Scan for the cell matching the given text and deliver its (X, Y) coordinate at center. 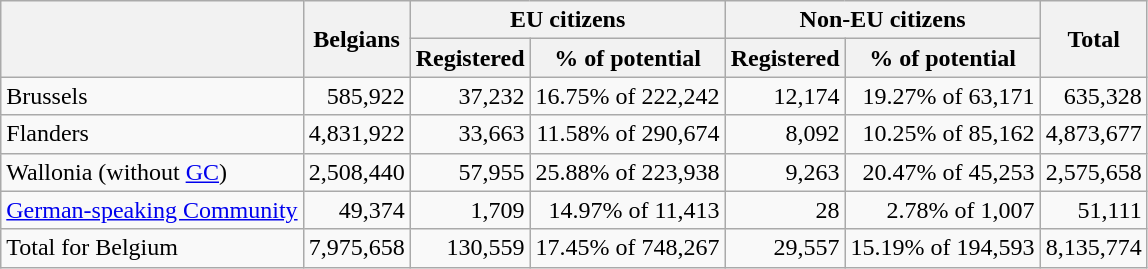
8,135,774 (1094, 248)
19.27% of 63,171 (942, 96)
10.25% of 85,162 (942, 134)
German-speaking Community (152, 210)
33,663 (470, 134)
585,922 (356, 96)
16.75% of 222,242 (628, 96)
14.97% of 11,413 (628, 210)
2,575,658 (1094, 172)
Total for Belgium (152, 248)
25.88% of 223,938 (628, 172)
4,873,677 (1094, 134)
1,709 (470, 210)
8,092 (785, 134)
Flanders (152, 134)
37,232 (470, 96)
Non-EU citizens (882, 20)
Brussels (152, 96)
Wallonia (without GC) (152, 172)
635,328 (1094, 96)
15.19% of 194,593 (942, 248)
2.78% of 1,007 (942, 210)
4,831,922 (356, 134)
Total (1094, 39)
7,975,658 (356, 248)
Belgians (356, 39)
20.47% of 45,253 (942, 172)
17.45% of 748,267 (628, 248)
49,374 (356, 210)
130,559 (470, 248)
51,111 (1094, 210)
28 (785, 210)
EU citizens (568, 20)
9,263 (785, 172)
12,174 (785, 96)
57,955 (470, 172)
2,508,440 (356, 172)
29,557 (785, 248)
11.58% of 290,674 (628, 134)
